From the cell containing the given text, extract its center point as (x, y) coordinate. 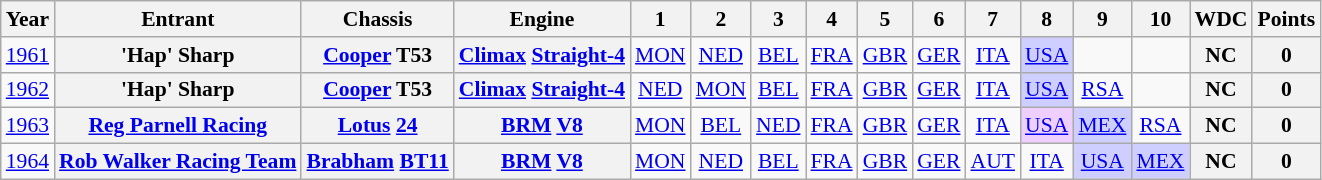
10 (1160, 19)
9 (1102, 19)
2 (722, 19)
1961 (28, 55)
Chassis (377, 19)
Brabham BT11 (377, 162)
1962 (28, 90)
1964 (28, 162)
Year (28, 19)
WDC (1222, 19)
1 (660, 19)
7 (993, 19)
Points (1286, 19)
Lotus 24 (377, 126)
Reg Parnell Racing (178, 126)
5 (886, 19)
3 (778, 19)
8 (1046, 19)
Entrant (178, 19)
6 (938, 19)
Rob Walker Racing Team (178, 162)
Engine (542, 19)
AUT (993, 162)
1963 (28, 126)
4 (832, 19)
